Pinpoint the cell where the given text exists, returning its (x, y) midpoint coordinate. 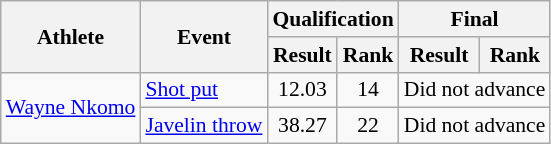
Shot put (204, 90)
22 (368, 126)
12.03 (302, 90)
Athlete (71, 36)
Event (204, 36)
Qualification (332, 19)
14 (368, 90)
Javelin throw (204, 126)
Final (475, 19)
38.27 (302, 126)
Wayne Nkomo (71, 108)
